Find where the given text appears and provide that cell's center as [X, Y] coordinate. 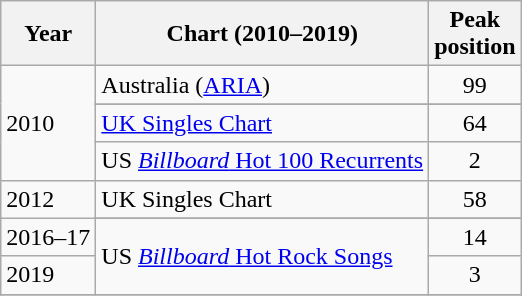
Australia (ARIA) [262, 85]
64 [475, 123]
99 [475, 85]
Chart (2010–2019) [262, 34]
US Billboard Hot 100 Recurrents [262, 161]
2012 [48, 199]
58 [475, 199]
2 [475, 161]
2010 [48, 123]
Year [48, 34]
3 [475, 275]
US Billboard Hot Rock Songs [262, 256]
14 [475, 237]
2019 [48, 275]
Peakposition [475, 34]
2016–17 [48, 237]
